Locate the cell with the specified text and output its [x, y] center coordinate. 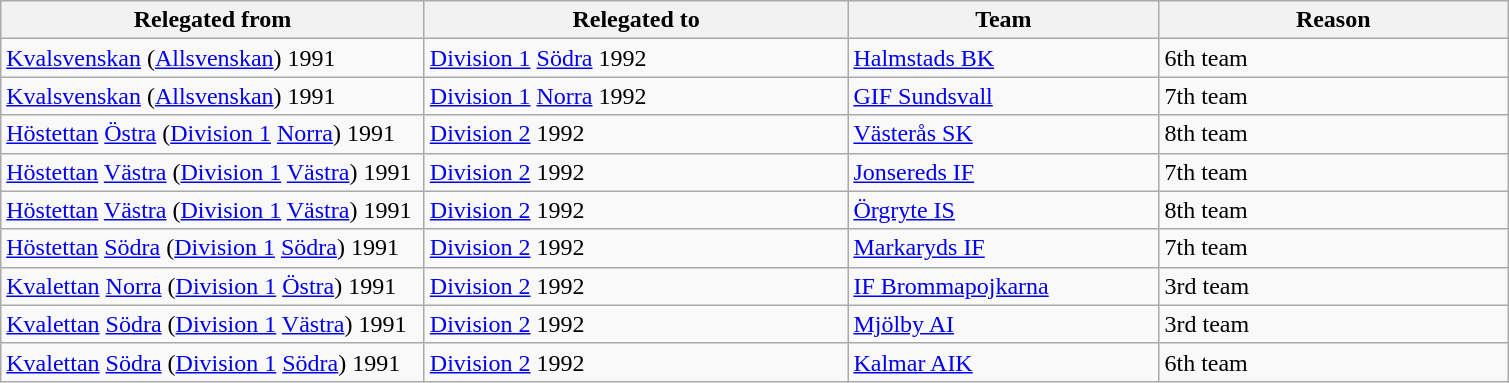
Division 1 Södra 1992 [636, 58]
Kvalettan Norra (Division 1 Östra) 1991 [213, 286]
Team [1004, 20]
Jonsereds IF [1004, 172]
Kalmar AIK [1004, 362]
IF Brommapojkarna [1004, 286]
Höstettan Södra (Division 1 Södra) 1991 [213, 248]
Örgryte IS [1004, 210]
Markaryds IF [1004, 248]
Kvalettan Södra (Division 1 Västra) 1991 [213, 324]
Mjölby AI [1004, 324]
Reason [1334, 20]
Västerås SK [1004, 134]
Division 1 Norra 1992 [636, 96]
Kvalettan Södra (Division 1 Södra) 1991 [213, 362]
Höstettan Östra (Division 1 Norra) 1991 [213, 134]
Relegated from [213, 20]
Relegated to [636, 20]
GIF Sundsvall [1004, 96]
Halmstads BK [1004, 58]
